Extract the [x, y] coordinate from the center of the cell holding the provided text.  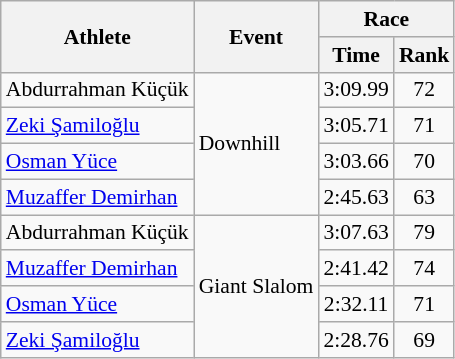
70 [424, 162]
2:32.11 [356, 304]
Event [256, 36]
3:07.63 [356, 233]
2:28.76 [356, 340]
3:03.66 [356, 162]
Time [356, 55]
79 [424, 233]
2:41.42 [356, 269]
Rank [424, 55]
3:05.71 [356, 126]
Athlete [98, 36]
74 [424, 269]
Giant Slalom [256, 286]
63 [424, 197]
72 [424, 90]
69 [424, 340]
Downhill [256, 143]
2:45.63 [356, 197]
3:09.99 [356, 90]
Race [386, 19]
